Provide the [X, Y] coordinate of the cell's center where the given text is located.  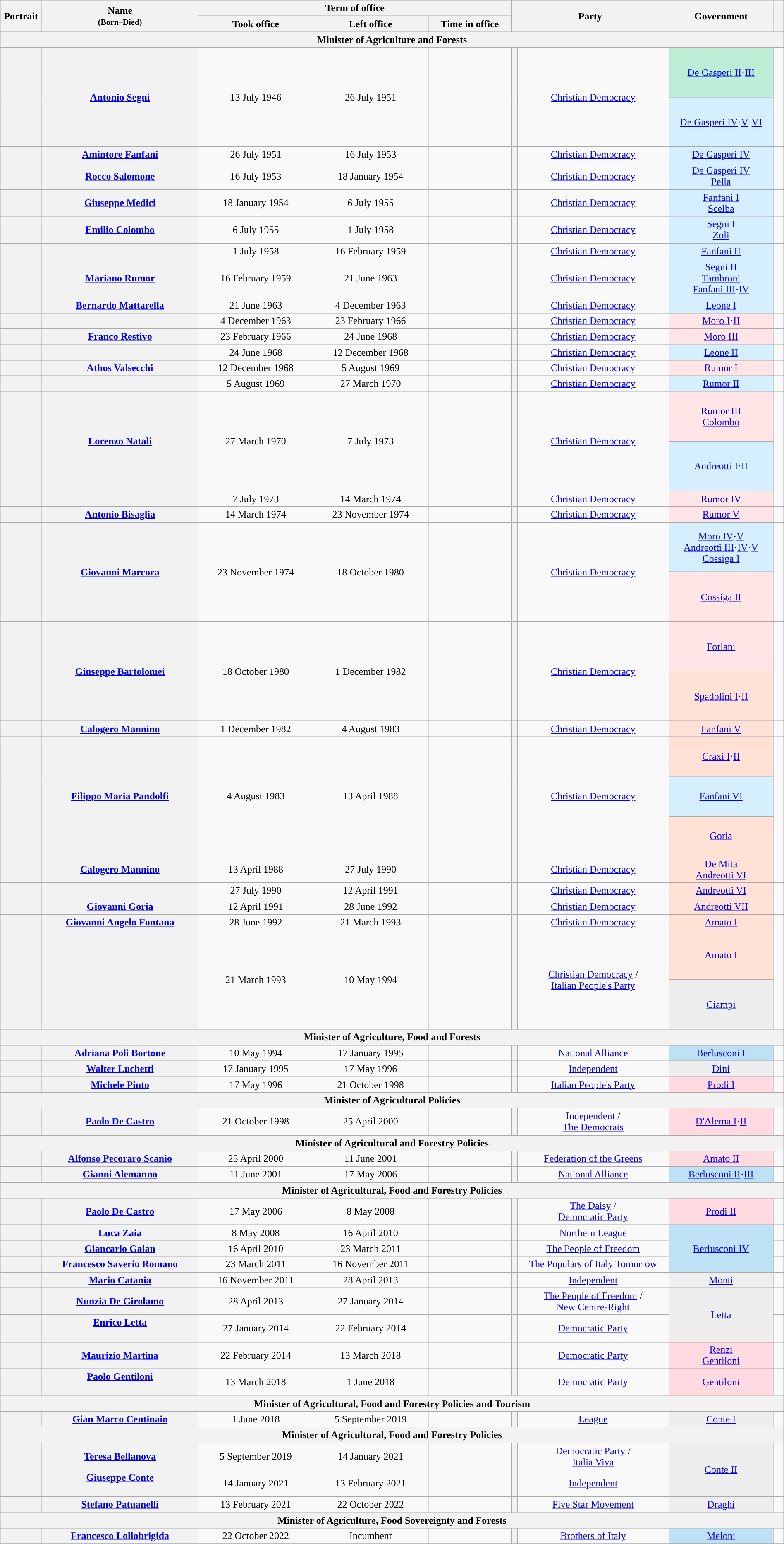
Moro I·II [721, 321]
Christian Democracy /Italian People's Party [593, 980]
Bernardo Mattarella [120, 305]
Moro IV·VAndreotti III·IV·VCossiga I [721, 547]
Goria [721, 836]
Stefano Patuanelli [120, 1505]
Left office [370, 24]
Portrait [21, 16]
Fanfani II [721, 251]
Mario Catania [120, 1280]
Paolo Gentiloni [120, 1382]
Term of office [355, 8]
Leone I [721, 305]
Gentiloni [721, 1382]
Five Star Movement [593, 1505]
Conte I [721, 1419]
Giancarlo Galan [120, 1249]
Time in office [470, 24]
Ciampi [721, 1005]
Giuseppe Bartolomei [120, 671]
Adriana Poli Bortone [120, 1053]
Giovanni Angelo Fontana [120, 922]
Andreotti VI [721, 891]
The People of Freedom [593, 1249]
Gian Marco Centinaio [120, 1419]
Monti [721, 1280]
Amato II [721, 1159]
Amintore Fanfani [120, 155]
Minister of Agriculture and Forests [392, 40]
Giovanni Marcora [120, 572]
Rumor I [721, 368]
Teresa Bellanova [120, 1456]
Minister of Agricultural and Forestry Policies [392, 1143]
Government [721, 16]
Enrico Letta [120, 1328]
Forlani [721, 647]
Luca Zaia [120, 1233]
Took office [256, 24]
Berlusconi IV [721, 1249]
Fanfani V [721, 729]
Italian People's Party [593, 1084]
Rumor IV [721, 499]
Franco Restivo [120, 336]
Dini [721, 1069]
Mariano Rumor [120, 278]
Segni IZoli [721, 230]
De Gasperi IVPella [721, 176]
Independent /The Democrats [593, 1121]
Cossiga II [721, 597]
Michele Pinto [120, 1084]
Gianni Alemanno [120, 1175]
Northern League [593, 1233]
Prodi II [721, 1211]
The Daisy /Democratic Party [593, 1211]
Spadolini I·II [721, 696]
Democratic Party /Italia Viva [593, 1456]
Lorenzo Natali [120, 441]
Moro III [721, 336]
Alfonso Pecoraro Scanio [120, 1159]
RenziGentiloni [721, 1355]
De MitaAndreotti VI [721, 870]
Rumor II [721, 384]
Walter Luchetti [120, 1069]
Fanfani VI [721, 796]
Rumor IIIColombo [721, 417]
D'Alema I·II [721, 1121]
Andreotti I·II [721, 466]
Rocco Salomone [120, 176]
Segni IITambroniFanfani III·IV [721, 278]
Incumbent [370, 1536]
Nunzia De Girolamo [120, 1302]
Craxi I·II [721, 757]
Federation of the Greens [593, 1159]
Rumor V [721, 515]
Draghi [721, 1505]
13 July 1946 [256, 97]
Brothers of Italy [593, 1536]
The People of Freedom /New Centre-Right [593, 1302]
Minister of Agriculture, Food and Forests [392, 1037]
Minister of Agriculture, Food Sovereignty and Forests [392, 1520]
Minister of Agricultural, Food and Forestry Policies and Tourism [392, 1403]
Filippo Maria Pandolfi [120, 796]
The Populars of Italy Tomorrow [593, 1264]
Antonio Segni [120, 97]
Minister of Agricultural Policies [392, 1100]
Berlusconi I [721, 1053]
Emilio Colombo [120, 230]
Francesco Saverio Romano [120, 1264]
Meloni [721, 1536]
Francesco Lollobrigida [120, 1536]
Letta [721, 1315]
De Gasperi IV [721, 155]
Prodi I [721, 1084]
De Gasperi II·III [721, 72]
Antonio Bisaglia [120, 515]
Name(Born–Died) [120, 16]
Andreotti VII [721, 906]
Conte II [721, 1470]
League [593, 1419]
Giovanni Goria [120, 906]
Leone II [721, 352]
Berlusconi II·III [721, 1175]
Giuseppe Conte [120, 1484]
Athos Valsecchi [120, 368]
Fanfani IScelba [721, 203]
Giuseppe Medici [120, 203]
Party [590, 16]
De Gasperi IV·V·VI [721, 122]
Maurizio Martina [120, 1355]
